Determine the [X, Y] coordinate at the center of the cell enclosing the given text.  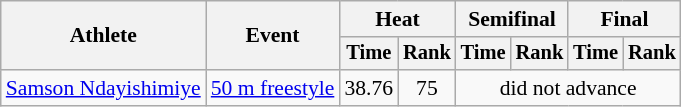
Athlete [104, 36]
38.76 [368, 88]
Final [624, 19]
75 [427, 88]
Semifinal [512, 19]
did not advance [568, 88]
Samson Ndayishimiye [104, 88]
Heat [397, 19]
Event [273, 36]
50 m freestyle [273, 88]
